Detect which cell encompasses the target text, then output its [X, Y] center coordinate. 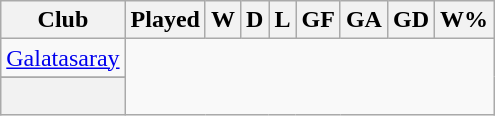
L [282, 20]
Galatasaray [63, 58]
GA [364, 20]
Played [165, 20]
W [222, 20]
W% [464, 20]
GD [410, 20]
Club [63, 20]
D [255, 20]
GF [318, 20]
